For the text-containing cell, return its midpoint in [X, Y] coordinate format. 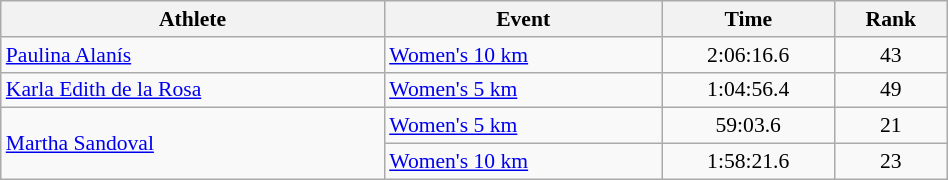
2:06:16.6 [748, 55]
Rank [890, 19]
1:58:21.6 [748, 162]
1:04:56.4 [748, 90]
43 [890, 55]
Karla Edith de la Rosa [192, 90]
Time [748, 19]
49 [890, 90]
59:03.6 [748, 126]
Athlete [192, 19]
Martha Sandoval [192, 144]
Paulina Alanís [192, 55]
Event [523, 19]
21 [890, 126]
23 [890, 162]
